Capture the cell that displays the provided text and extract its (x, y) central coordinate. 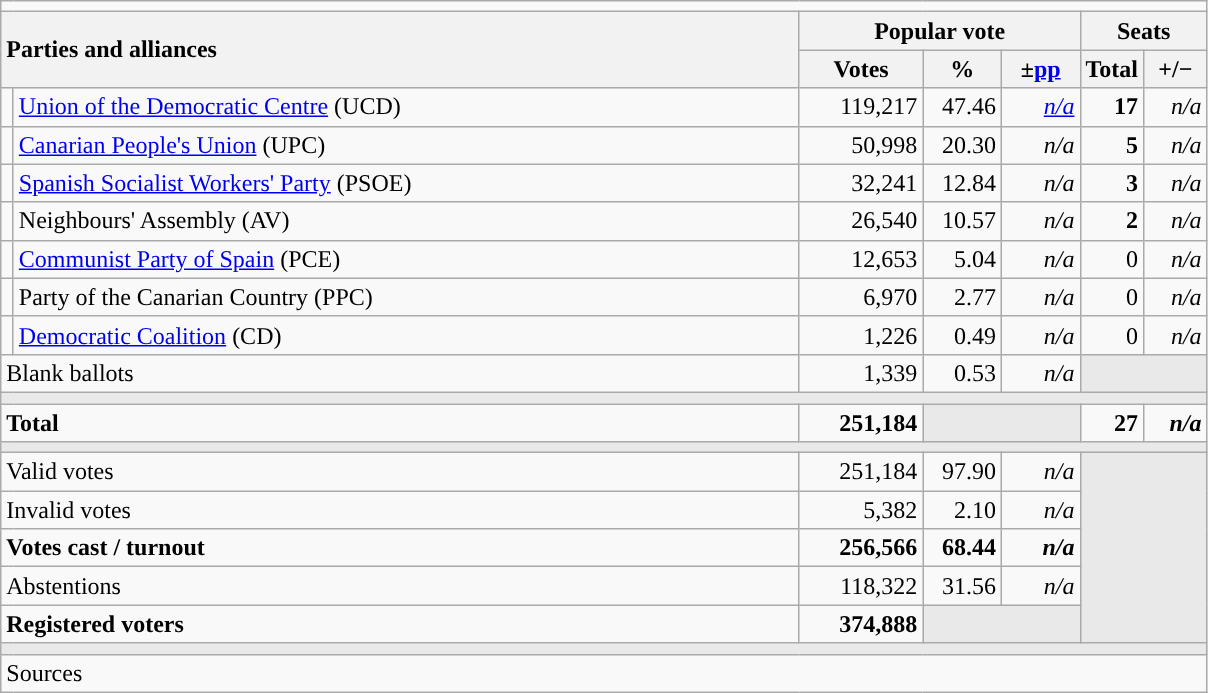
1,339 (861, 373)
68.44 (962, 548)
118,322 (861, 586)
12,653 (861, 259)
5 (1112, 145)
Votes (861, 69)
6,970 (861, 297)
Canarian People's Union (UPC) (406, 145)
+/− (1176, 69)
10.57 (962, 221)
Votes cast / turnout (400, 548)
32,241 (861, 183)
Popular vote (940, 31)
20.30 (962, 145)
374,888 (861, 624)
Seats (1144, 31)
17 (1112, 107)
256,566 (861, 548)
Communist Party of Spain (PCE) (406, 259)
5,382 (861, 510)
% (962, 69)
Neighbours' Assembly (AV) (406, 221)
27 (1112, 423)
26,540 (861, 221)
3 (1112, 183)
2.10 (962, 510)
0.49 (962, 335)
Abstentions (400, 586)
Valid votes (400, 472)
Sources (604, 673)
31.56 (962, 586)
Blank ballots (400, 373)
1,226 (861, 335)
97.90 (962, 472)
Party of the Canarian Country (PPC) (406, 297)
Spanish Socialist Workers' Party (PSOE) (406, 183)
47.46 (962, 107)
12.84 (962, 183)
Registered voters (400, 624)
Parties and alliances (400, 50)
±pp (1040, 69)
2 (1112, 221)
5.04 (962, 259)
50,998 (861, 145)
Union of the Democratic Centre (UCD) (406, 107)
119,217 (861, 107)
0.53 (962, 373)
Invalid votes (400, 510)
Democratic Coalition (CD) (406, 335)
2.77 (962, 297)
